Locate the cell with the specified text and output its [X, Y] center coordinate. 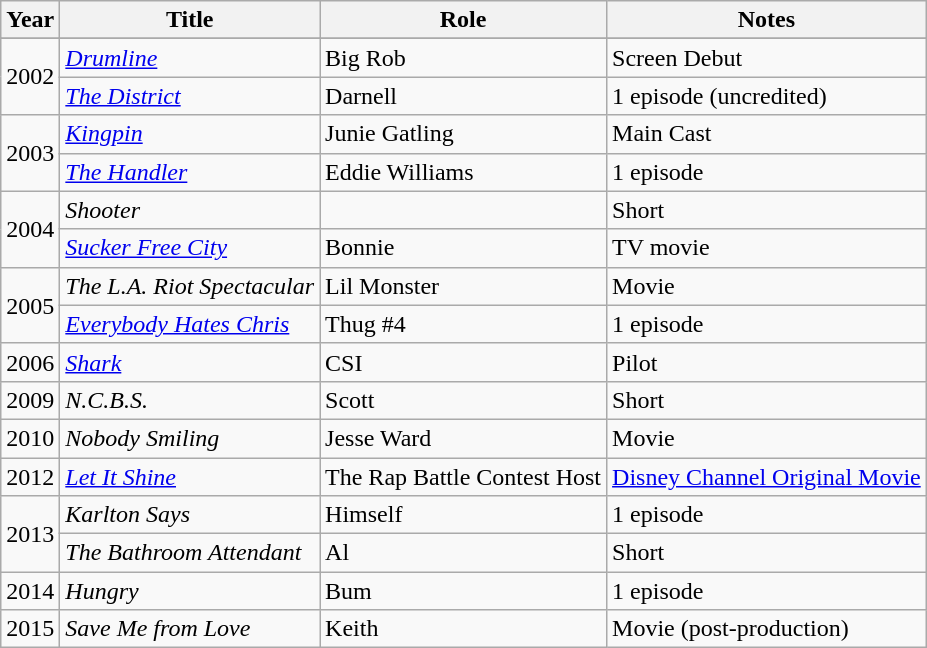
2015 [30, 629]
Scott [464, 400]
Role [464, 20]
Jesse Ward [464, 438]
Notes [767, 20]
N.C.B.S. [190, 400]
1 episode (uncredited) [767, 96]
CSI [464, 362]
2010 [30, 438]
Nobody Smiling [190, 438]
The Bathroom Attendant [190, 553]
2013 [30, 534]
Himself [464, 515]
2005 [30, 305]
2006 [30, 362]
Junie Gatling [464, 134]
The Rap Battle Contest Host [464, 477]
Movie (post-production) [767, 629]
Title [190, 20]
Kingpin [190, 134]
Lil Monster [464, 286]
Everybody Hates Chris [190, 324]
2002 [30, 77]
The Handler [190, 172]
TV movie [767, 248]
2009 [30, 400]
Keith [464, 629]
Thug #4 [464, 324]
Bonnie [464, 248]
The L.A. Riot Spectacular [190, 286]
Al [464, 553]
2012 [30, 477]
2003 [30, 153]
Shooter [190, 210]
The District [190, 96]
Shark [190, 362]
Sucker Free City [190, 248]
Screen Debut [767, 58]
Let It Shine [190, 477]
Bum [464, 591]
Darnell [464, 96]
Hungry [190, 591]
Year [30, 20]
Disney Channel Original Movie [767, 477]
Eddie Williams [464, 172]
Drumline [190, 58]
Big Rob [464, 58]
Karlton Says [190, 515]
Pilot [767, 362]
Main Cast [767, 134]
Save Me from Love [190, 629]
2004 [30, 229]
2014 [30, 591]
